Capture the cell that displays the provided text and extract its [x, y] central coordinate. 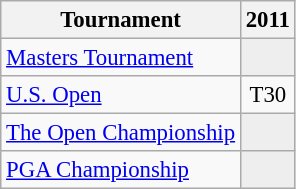
T30 [268, 95]
U.S. Open [121, 95]
Masters Tournament [121, 58]
Tournament [121, 20]
The Open Championship [121, 133]
2011 [268, 20]
PGA Championship [121, 170]
